Pinpoint the cell where the given text exists, returning its (X, Y) midpoint coordinate. 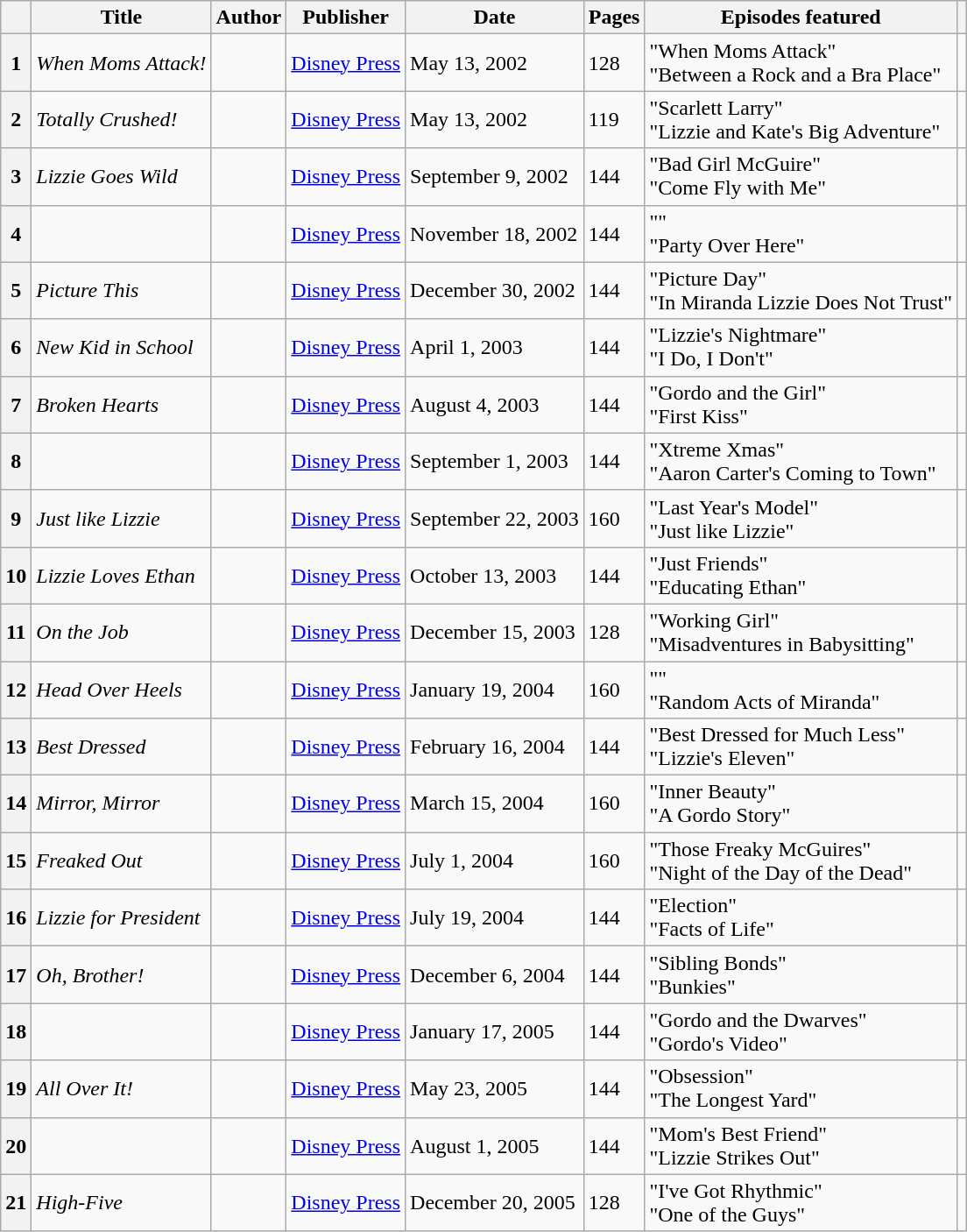
"" "Party Over Here" (801, 233)
Publisher (346, 18)
7 (16, 405)
High-Five (121, 1202)
Episodes featured (801, 18)
Broken Hearts (121, 405)
"Lizzie's Nightmare" "I Do, I Don't" (801, 347)
Just like Lizzie (121, 519)
14 (16, 804)
"Gordo and the Girl" "First Kiss" (801, 405)
"Election" "Facts of Life" (801, 918)
1 (16, 63)
"Bad Girl McGuire" "Come Fly with Me" (801, 177)
Pages (614, 18)
119 (614, 119)
December 6, 2004 (495, 974)
August 4, 2003 (495, 405)
August 1, 2005 (495, 1146)
Picture This (121, 291)
12 (16, 689)
September 1, 2003 (495, 461)
May 23, 2005 (495, 1088)
Oh, Brother! (121, 974)
"I've Got Rhythmic" "One of the Guys" (801, 1202)
"Best Dressed for Much Less" "Lizzie's Eleven" (801, 747)
Head Over Heels (121, 689)
8 (16, 461)
Best Dressed (121, 747)
March 15, 2004 (495, 804)
17 (16, 974)
9 (16, 519)
"Last Year's Model" "Just like Lizzie" (801, 519)
All Over It! (121, 1088)
18 (16, 1032)
Author (249, 18)
Date (495, 18)
5 (16, 291)
July 1, 2004 (495, 860)
"Sibling Bonds" "Bunkies" (801, 974)
"Picture Day" "In Miranda Lizzie Does Not Trust" (801, 291)
21 (16, 1202)
2 (16, 119)
Freaked Out (121, 860)
"Mom's Best Friend" "Lizzie Strikes Out" (801, 1146)
6 (16, 347)
4 (16, 233)
"Working Girl" "Misadventures in Babysitting" (801, 633)
New Kid in School (121, 347)
January 19, 2004 (495, 689)
"Those Freaky McGuires" "Night of the Day of the Dead" (801, 860)
20 (16, 1146)
Lizzie for President (121, 918)
15 (16, 860)
3 (16, 177)
February 16, 2004 (495, 747)
"Obsession" "The Longest Yard" (801, 1088)
On the Job (121, 633)
10 (16, 575)
"Just Friends" "Educating Ethan" (801, 575)
December 15, 2003 (495, 633)
Lizzie Goes Wild (121, 177)
November 18, 2002 (495, 233)
13 (16, 747)
16 (16, 918)
"" "Random Acts of Miranda" (801, 689)
"When Moms Attack" "Between a Rock and a Bra Place" (801, 63)
19 (16, 1088)
July 19, 2004 (495, 918)
"Gordo and the Dwarves" "Gordo's Video" (801, 1032)
December 30, 2002 (495, 291)
Lizzie Loves Ethan (121, 575)
11 (16, 633)
Title (121, 18)
December 20, 2005 (495, 1202)
When Moms Attack! (121, 63)
September 22, 2003 (495, 519)
"Inner Beauty" "A Gordo Story" (801, 804)
Mirror, Mirror (121, 804)
April 1, 2003 (495, 347)
Totally Crushed! (121, 119)
"Xtreme Xmas" "Aaron Carter's Coming to Town" (801, 461)
"Scarlett Larry" "Lizzie and Kate's Big Adventure" (801, 119)
September 9, 2002 (495, 177)
January 17, 2005 (495, 1032)
October 13, 2003 (495, 575)
